Detect which cell encompasses the target text, then output its (X, Y) center coordinate. 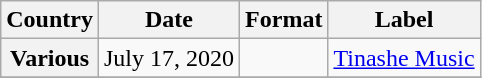
July 17, 2020 (168, 58)
Format (284, 20)
Various (50, 58)
Date (168, 20)
Country (50, 20)
Tinashe Music (404, 58)
Label (404, 20)
